Return the [x, y] coordinate for the center point of the cell that contains the specified text.  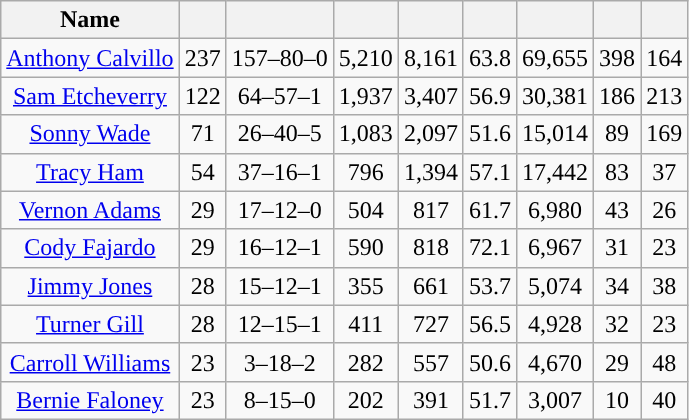
1,937 [366, 96]
32 [618, 324]
40 [664, 400]
37–16–1 [280, 172]
51.6 [490, 134]
557 [430, 362]
4,928 [554, 324]
169 [664, 134]
Sam Etcheverry [90, 96]
8–15–0 [280, 400]
56.9 [490, 96]
26–40–5 [280, 134]
83 [618, 172]
504 [366, 210]
26 [664, 210]
72.1 [490, 248]
64–57–1 [280, 96]
31 [618, 248]
3–18–2 [280, 362]
43 [618, 210]
51.7 [490, 400]
69,655 [554, 58]
Turner Gill [90, 324]
6,980 [554, 210]
661 [430, 286]
727 [430, 324]
48 [664, 362]
17–12–0 [280, 210]
Vernon Adams [90, 210]
Sonny Wade [90, 134]
57.1 [490, 172]
15,014 [554, 134]
8,161 [430, 58]
5,210 [366, 58]
6,967 [554, 248]
Tracy Ham [90, 172]
3,407 [430, 96]
34 [618, 286]
16–12–1 [280, 248]
Bernie Faloney [90, 400]
186 [618, 96]
1,083 [366, 134]
71 [202, 134]
122 [202, 96]
Jimmy Jones [90, 286]
Anthony Calvillo [90, 58]
1,394 [430, 172]
89 [618, 134]
213 [664, 96]
817 [430, 210]
3,007 [554, 400]
164 [664, 58]
4,670 [554, 362]
15–12–1 [280, 286]
398 [618, 58]
157–80–0 [280, 58]
818 [430, 248]
54 [202, 172]
282 [366, 362]
590 [366, 248]
237 [202, 58]
202 [366, 400]
5,074 [554, 286]
61.7 [490, 210]
796 [366, 172]
63.8 [490, 58]
38 [664, 286]
Name [90, 20]
53.7 [490, 286]
17,442 [554, 172]
2,097 [430, 134]
50.6 [490, 362]
Cody Fajardo [90, 248]
Carroll Williams [90, 362]
411 [366, 324]
12–15–1 [280, 324]
391 [430, 400]
37 [664, 172]
355 [366, 286]
10 [618, 400]
56.5 [490, 324]
30,381 [554, 96]
